For the text-containing cell, return its midpoint in (x, y) coordinate format. 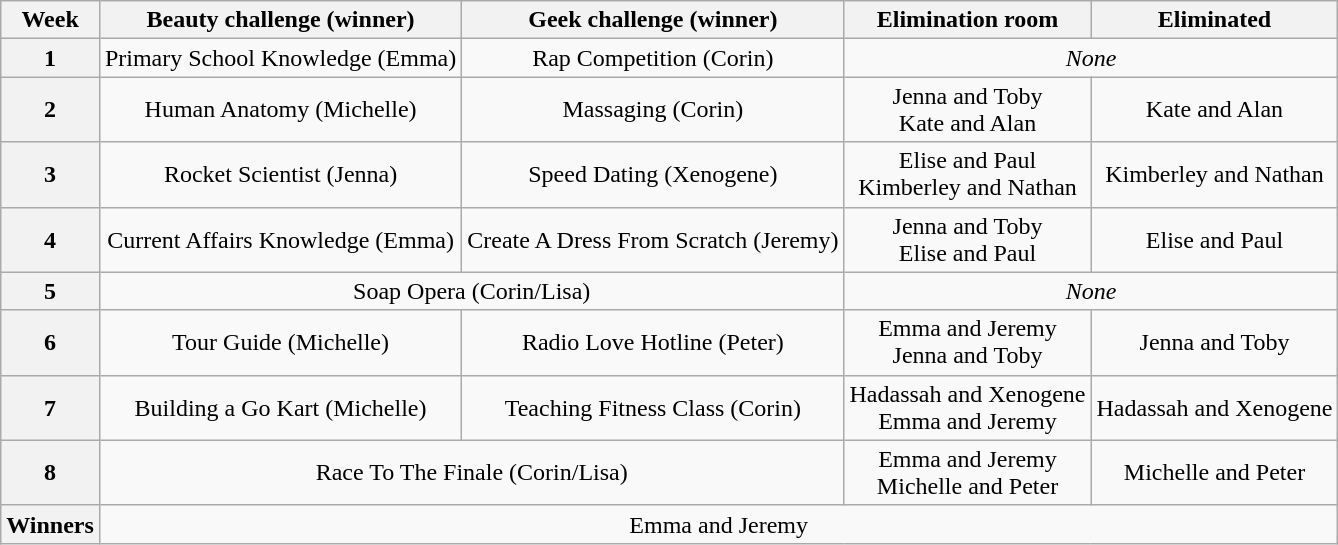
Primary School Knowledge (Emma) (280, 58)
Emma and Jeremy (718, 524)
Race To The Finale (Corin/Lisa) (472, 472)
Jenna and TobyKate and Alan (968, 110)
Michelle and Peter (1214, 472)
1 (50, 58)
Human Anatomy (Michelle) (280, 110)
Eliminated (1214, 20)
2 (50, 110)
Emma and Jeremy Michelle and Peter (968, 472)
Tour Guide (Michelle) (280, 342)
Elise and PaulKimberley and Nathan (968, 174)
Kimberley and Nathan (1214, 174)
8 (50, 472)
Radio Love Hotline (Peter) (653, 342)
Hadassah and Xenogene (1214, 408)
Current Affairs Knowledge (Emma) (280, 240)
Jenna and TobyElise and Paul (968, 240)
Elise and Paul (1214, 240)
5 (50, 291)
Massaging (Corin) (653, 110)
Teaching Fitness Class (Corin) (653, 408)
Week (50, 20)
Elimination room (968, 20)
Beauty challenge (winner) (280, 20)
Rap Competition (Corin) (653, 58)
6 (50, 342)
Speed Dating (Xenogene) (653, 174)
Emma and Jeremy Jenna and Toby (968, 342)
Winners (50, 524)
Rocket Scientist (Jenna) (280, 174)
4 (50, 240)
Create A Dress From Scratch (Jeremy) (653, 240)
Jenna and Toby (1214, 342)
Soap Opera (Corin/Lisa) (472, 291)
7 (50, 408)
Building a Go Kart (Michelle) (280, 408)
3 (50, 174)
Kate and Alan (1214, 110)
Hadassah and Xenogene Emma and Jeremy (968, 408)
Geek challenge (winner) (653, 20)
